For the text-containing cell, return its midpoint in [X, Y] coordinate format. 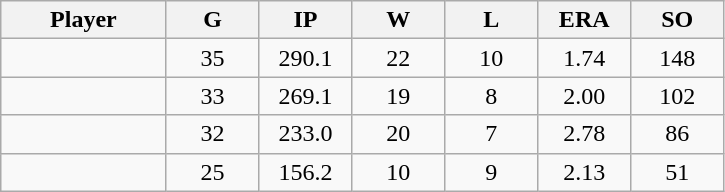
233.0 [306, 134]
25 [212, 172]
W [398, 20]
2.00 [584, 96]
SO [678, 20]
269.1 [306, 96]
IP [306, 20]
20 [398, 134]
19 [398, 96]
Player [84, 20]
290.1 [306, 58]
1.74 [584, 58]
2.13 [584, 172]
9 [492, 172]
2.78 [584, 134]
33 [212, 96]
32 [212, 134]
51 [678, 172]
102 [678, 96]
L [492, 20]
148 [678, 58]
8 [492, 96]
7 [492, 134]
86 [678, 134]
ERA [584, 20]
G [212, 20]
35 [212, 58]
22 [398, 58]
156.2 [306, 172]
